Identify which cell holds the provided text, then report its [X, Y] central coordinate. 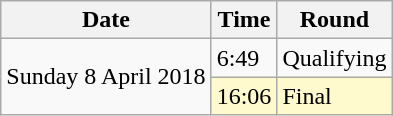
Round [334, 20]
Qualifying [334, 58]
16:06 [244, 96]
Time [244, 20]
Sunday 8 April 2018 [106, 77]
Date [106, 20]
Final [334, 96]
6:49 [244, 58]
